Locate the cell with the specified text and output its [X, Y] center coordinate. 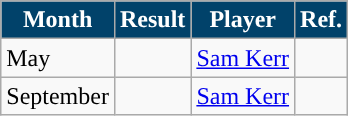
Month [58, 20]
Ref. [322, 20]
Player [243, 20]
September [58, 96]
Result [152, 20]
May [58, 58]
